Provide the (X, Y) coordinate of the cell's center where the given text is located.  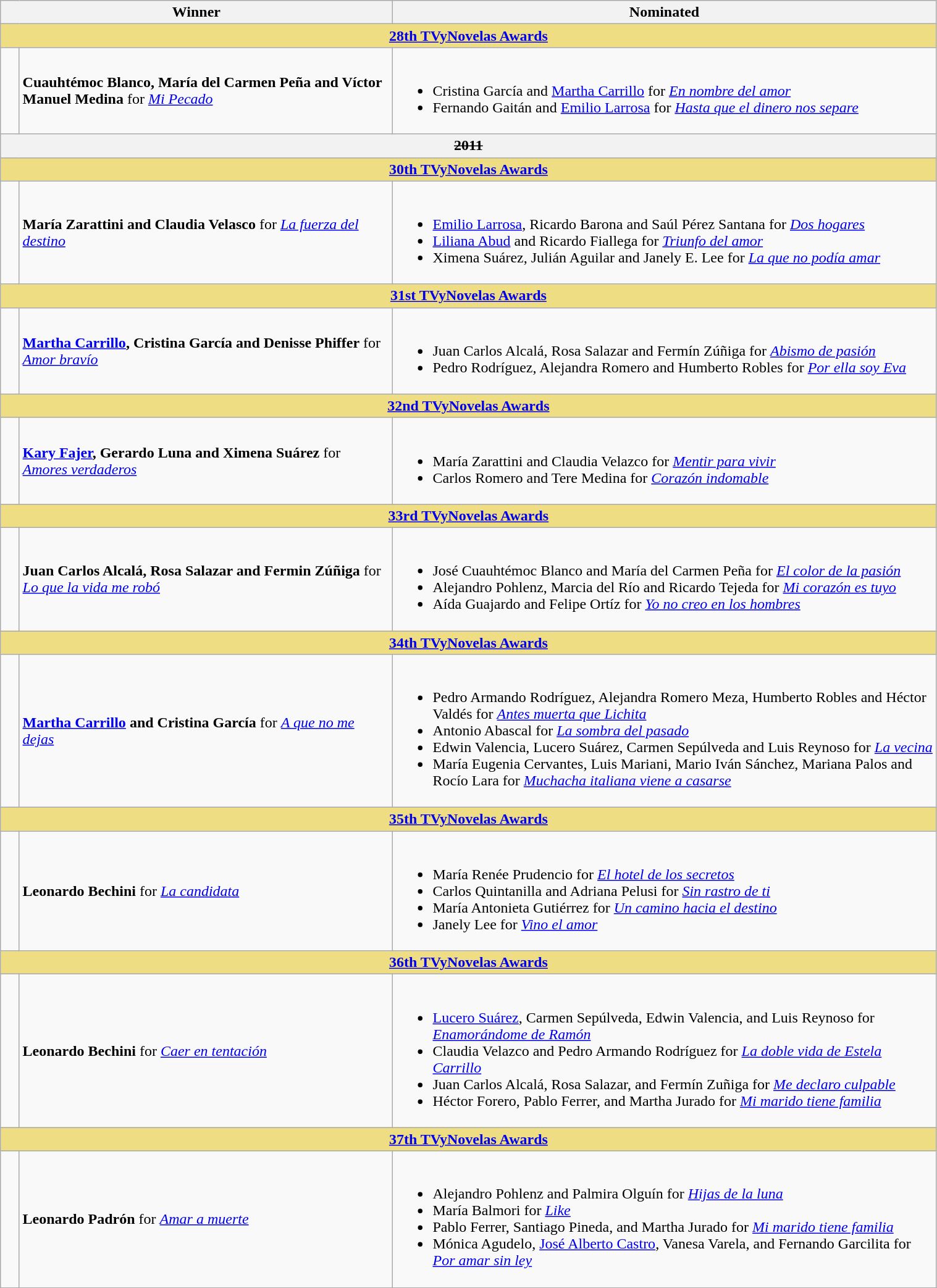
Kary Fajer, Gerardo Luna and Ximena Suárez for Amores verdaderos (206, 461)
Cuauhtémoc Blanco, María del Carmen Peña and Víctor Manuel Medina for Mi Pecado (206, 91)
30th TVyNovelas Awards (468, 169)
34th TVyNovelas Awards (468, 643)
Martha Carrillo and Cristina García for A que no me dejas (206, 731)
Winner (196, 12)
31st TVyNovelas Awards (468, 296)
35th TVyNovelas Awards (468, 819)
Leonardo Bechini for La candidata (206, 891)
28th TVyNovelas Awards (468, 36)
María Zarattini and Claudia Velazco for Mentir para vivirCarlos Romero and Tere Medina for Corazón indomable (665, 461)
Cristina García and Martha Carrillo for En nombre del amorFernando Gaitán and Emilio Larrosa for Hasta que el dinero nos separe (665, 91)
María Zarattini and Claudia Velasco for La fuerza del destino (206, 232)
Juan Carlos Alcalá, Rosa Salazar and Fermin Zúñiga for Lo que la vida me robó (206, 579)
37th TVyNovelas Awards (468, 1139)
Juan Carlos Alcalá, Rosa Salazar and Fermín Zúñiga for Abismo de pasiónPedro Rodríguez, Alejandra Romero and Humberto Robles for Por ella soy Eva (665, 351)
Leonardo Bechini for Caer en tentación (206, 1051)
Martha Carrillo, Cristina García and Denisse Phiffer for Amor bravío (206, 351)
32nd TVyNovelas Awards (468, 406)
36th TVyNovelas Awards (468, 963)
Leonardo Padrón for Amar a muerte (206, 1219)
2011 (468, 146)
33rd TVyNovelas Awards (468, 516)
Nominated (665, 12)
